Scan for the cell matching the given text and deliver its [x, y] coordinate at center. 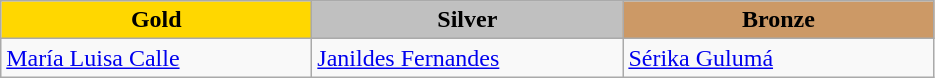
Silver [468, 20]
Janildes Fernandes [468, 58]
María Luisa Calle [156, 58]
Bronze [778, 20]
Sérika Gulumá [778, 58]
Gold [156, 20]
